Scan for the cell matching the given text and deliver its [x, y] coordinate at center. 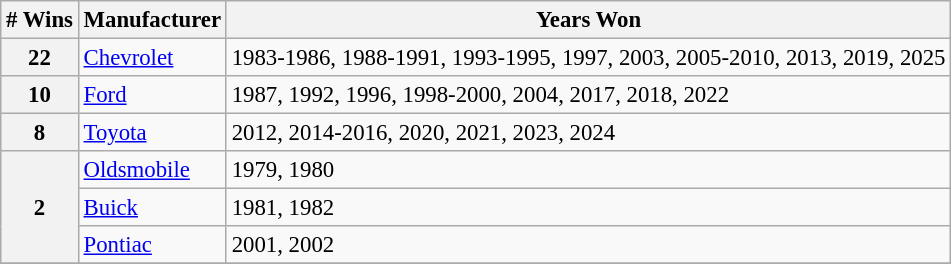
8 [40, 133]
1979, 1980 [588, 170]
Chevrolet [152, 58]
Manufacturer [152, 20]
1987, 1992, 1996, 1998-2000, 2004, 2017, 2018, 2022 [588, 95]
2 [40, 208]
22 [40, 58]
Pontiac [152, 245]
2012, 2014-2016, 2020, 2021, 2023, 2024 [588, 133]
Buick [152, 208]
Years Won [588, 20]
# Wins [40, 20]
Toyota [152, 133]
1983-1986, 1988-1991, 1993-1995, 1997, 2003, 2005-2010, 2013, 2019, 2025 [588, 58]
1981, 1982 [588, 208]
10 [40, 95]
2001, 2002 [588, 245]
Ford [152, 95]
Oldsmobile [152, 170]
